For the text-containing cell, return its midpoint in (x, y) coordinate format. 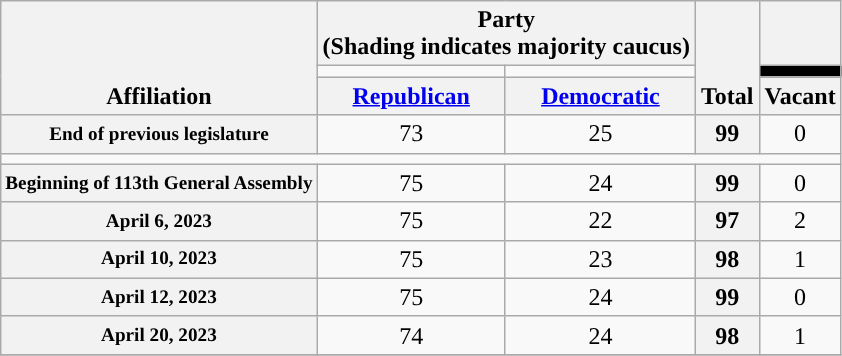
Vacant (800, 96)
Affiliation (159, 58)
74 (411, 335)
23 (600, 259)
April 10, 2023 (159, 259)
22 (600, 221)
Democratic (600, 96)
April 12, 2023 (159, 297)
End of previous legislature (159, 134)
April 20, 2023 (159, 335)
Party (Shading indicates majority caucus) (506, 34)
97 (727, 221)
2 (800, 221)
April 6, 2023 (159, 221)
73 (411, 134)
Total (727, 58)
25 (600, 134)
Republican (411, 96)
Beginning of 113th General Assembly (159, 183)
